Provide the (X, Y) coordinate of the cell's center where the given text is located.  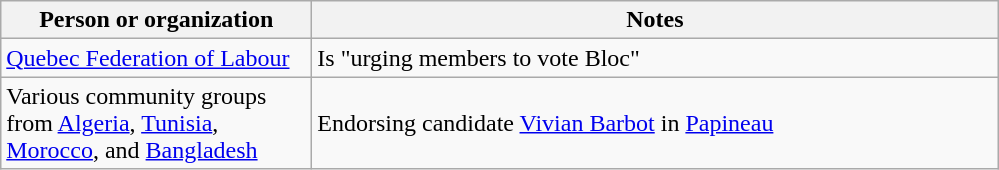
Is "urging members to vote Bloc" (655, 58)
Quebec Federation of Labour (156, 58)
Notes (655, 20)
Endorsing candidate Vivian Barbot in Papineau (655, 123)
Person or organization (156, 20)
Various community groups from Algeria, Tunisia, Morocco, and Bangladesh (156, 123)
